Return the (X, Y) coordinate for the center point of the cell that contains the specified text.  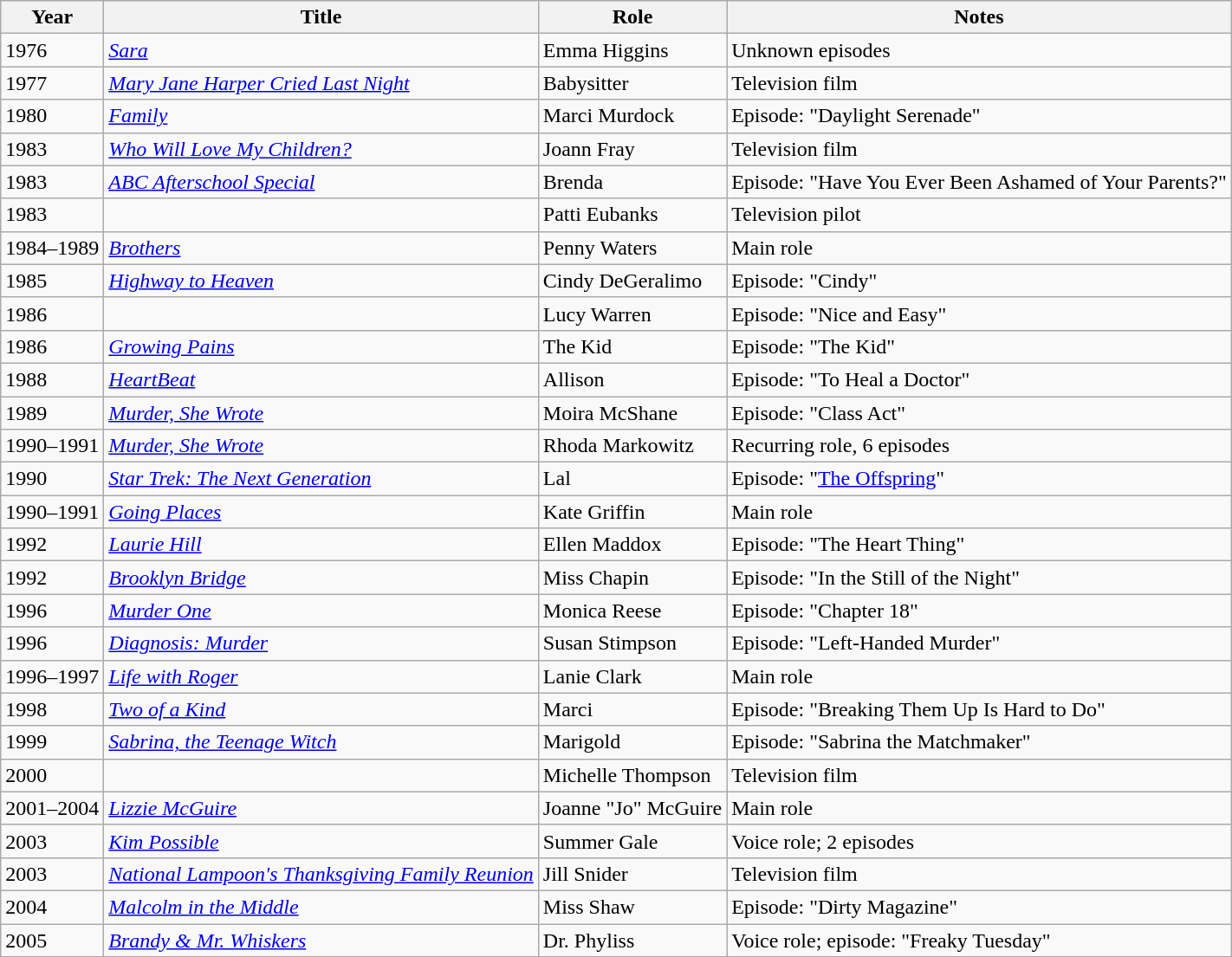
Lizzie McGuire (321, 808)
Unknown episodes (979, 50)
The Kid (632, 346)
National Lampoon's Thanksgiving Family Reunion (321, 874)
Episode: "Breaking Them Up Is Hard to Do" (979, 709)
Miss Chapin (632, 578)
Who Will Love My Children? (321, 149)
2001–2004 (52, 808)
Recurring role, 6 episodes (979, 446)
Marci Murdock (632, 116)
Lal (632, 479)
Babysitter (632, 83)
Episode: "The Offspring" (979, 479)
Cindy DeGeralimo (632, 281)
Sabrina, the Teenage Witch (321, 742)
Brenda (632, 182)
1977 (52, 83)
HeartBeat (321, 379)
Emma Higgins (632, 50)
Television pilot (979, 215)
1990 (52, 479)
Highway to Heaven (321, 281)
Joann Fray (632, 149)
Allison (632, 379)
Mary Jane Harper Cried Last Night (321, 83)
Family (321, 116)
Summer Gale (632, 841)
Episode: "The Heart Thing" (979, 545)
Miss Shaw (632, 907)
Notes (979, 17)
1985 (52, 281)
Sara (321, 50)
Marci (632, 709)
Kate Griffin (632, 512)
Diagnosis: Murder (321, 643)
Brandy & Mr. Whiskers (321, 940)
Episode: "Cindy" (979, 281)
Episode: "Sabrina the Matchmaker" (979, 742)
1999 (52, 742)
Episode: "The Kid" (979, 346)
Marigold (632, 742)
Laurie Hill (321, 545)
Kim Possible (321, 841)
Jill Snider (632, 874)
1989 (52, 413)
Lanie Clark (632, 676)
Episode: "Daylight Serenade" (979, 116)
Susan Stimpson (632, 643)
Episode: "Chapter 18" (979, 611)
Monica Reese (632, 611)
1998 (52, 709)
Two of a Kind (321, 709)
Going Places (321, 512)
2005 (52, 940)
Dr. Phyliss (632, 940)
Episode: "Nice and Easy" (979, 314)
1976 (52, 50)
Joanne "Jo" McGuire (632, 808)
1984–1989 (52, 248)
Michelle Thompson (632, 775)
Brooklyn Bridge (321, 578)
Malcolm in the Middle (321, 907)
Episode: "Dirty Magazine" (979, 907)
2004 (52, 907)
1988 (52, 379)
Role (632, 17)
Year (52, 17)
Lucy Warren (632, 314)
2000 (52, 775)
Episode: "To Heal a Doctor" (979, 379)
Title (321, 17)
Murder One (321, 611)
1980 (52, 116)
1996–1997 (52, 676)
Penny Waters (632, 248)
Ellen Maddox (632, 545)
Moira McShane (632, 413)
Star Trek: The Next Generation (321, 479)
Rhoda Markowitz (632, 446)
Voice role; episode: "Freaky Tuesday" (979, 940)
Life with Roger (321, 676)
Episode: "In the Still of the Night" (979, 578)
Episode: "Class Act" (979, 413)
Episode: "Left-Handed Murder" (979, 643)
ABC Afterschool Special (321, 182)
Patti Eubanks (632, 215)
Brothers (321, 248)
Episode: "Have You Ever Been Ashamed of Your Parents?" (979, 182)
Voice role; 2 episodes (979, 841)
Growing Pains (321, 346)
